Extract the [X, Y] coordinate from the center of the cell holding the provided text.  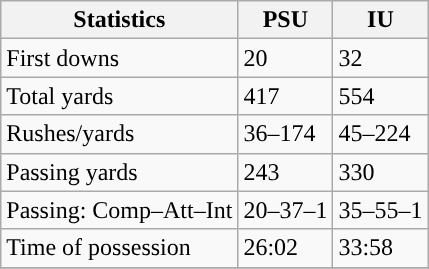
Rushes/yards [120, 134]
330 [380, 172]
26:02 [286, 248]
20–37–1 [286, 210]
33:58 [380, 248]
45–224 [380, 134]
IU [380, 20]
PSU [286, 20]
Passing: Comp–Att–Int [120, 210]
20 [286, 58]
554 [380, 96]
Total yards [120, 96]
36–174 [286, 134]
Passing yards [120, 172]
32 [380, 58]
Statistics [120, 20]
243 [286, 172]
Time of possession [120, 248]
First downs [120, 58]
35–55–1 [380, 210]
417 [286, 96]
